Provide the (X, Y) coordinate of the cell's center where the given text is located.  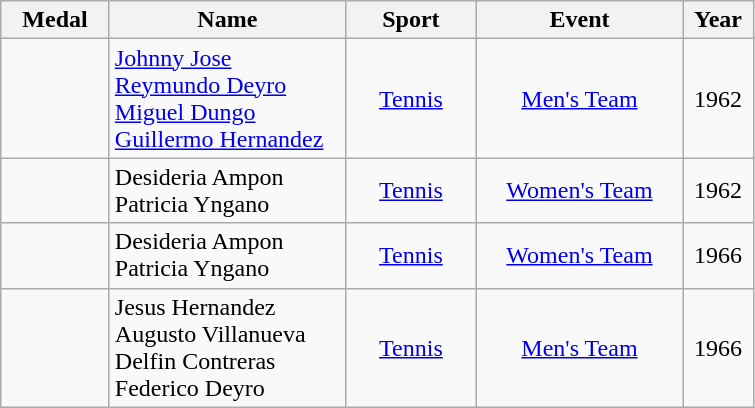
Jesus HernandezAugusto VillanuevaDelfin ContrerasFederico Deyro (227, 348)
Name (227, 20)
Year (718, 20)
Sport (410, 20)
Medal (56, 20)
Event (579, 20)
Johnny JoseReymundo DeyroMiguel DungoGuillermo Hernandez (227, 98)
